From the cell containing the given text, extract its center point as [X, Y] coordinate. 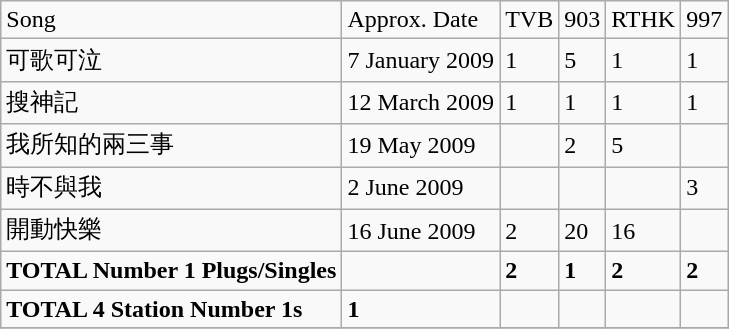
903 [582, 20]
16 [644, 230]
Approx. Date [421, 20]
997 [704, 20]
7 January 2009 [421, 60]
20 [582, 230]
2 June 2009 [421, 188]
我所知的兩三事 [172, 146]
RTHK [644, 20]
搜神記 [172, 102]
Song [172, 20]
時不與我 [172, 188]
16 June 2009 [421, 230]
3 [704, 188]
TOTAL Number 1 Plugs/Singles [172, 271]
TOTAL 4 Station Number 1s [172, 309]
可歌可泣 [172, 60]
12 March 2009 [421, 102]
TVB [530, 20]
19 May 2009 [421, 146]
開動快樂 [172, 230]
